Locate the cell with the specified text and output its [x, y] center coordinate. 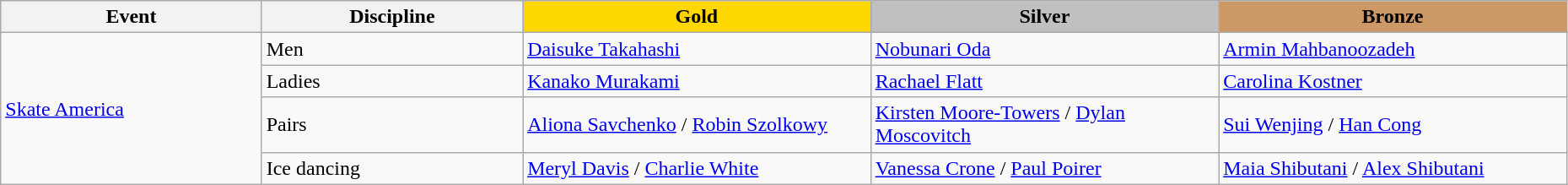
Bronze [1393, 17]
Pairs [391, 125]
Ice dancing [391, 168]
Gold [697, 17]
Silver [1044, 17]
Rachael Flatt [1044, 81]
Carolina Kostner [1393, 81]
Armin Mahbanoozadeh [1393, 49]
Sui Wenjing / Han Cong [1393, 125]
Event [132, 17]
Discipline [391, 17]
Meryl Davis / Charlie White [697, 168]
Kanako Murakami [697, 81]
Men [391, 49]
Vanessa Crone / Paul Poirer [1044, 168]
Maia Shibutani / Alex Shibutani [1393, 168]
Daisuke Takahashi [697, 49]
Nobunari Oda [1044, 49]
Ladies [391, 81]
Skate America [132, 108]
Kirsten Moore-Towers / Dylan Moscovitch [1044, 125]
Aliona Savchenko / Robin Szolkowy [697, 125]
